Capture the cell that displays the provided text and extract its (x, y) central coordinate. 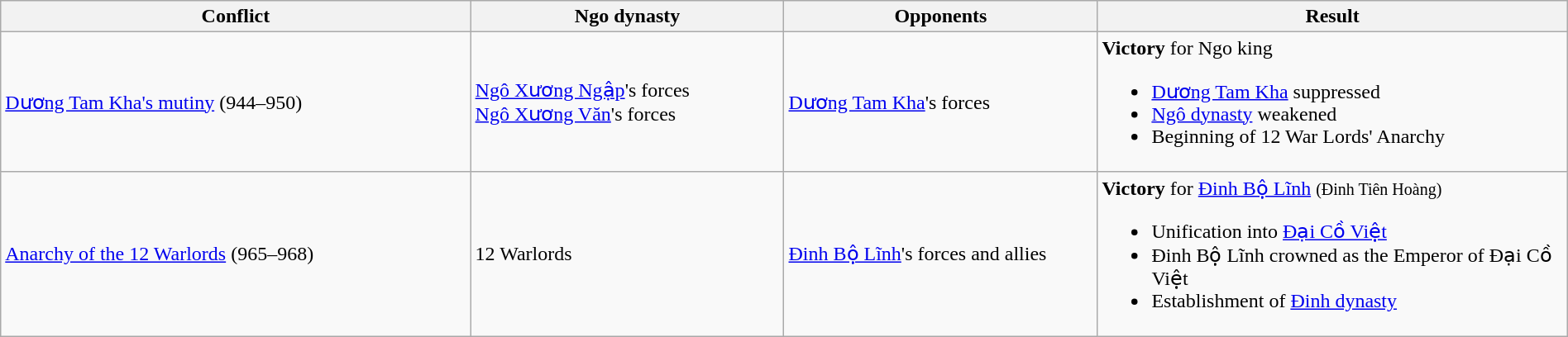
Conflict (236, 17)
Anarchy of the 12 Warlords (965–968) (236, 254)
Victory for Đinh Bộ Lĩnh (Đinh Tiên Hoàng)Unification into Đại Cồ ViệtĐinh Bộ Lĩnh crowned as the Emperor of Đại Cồ ViệtEstablishment of Đinh dynasty (1332, 254)
Ngo dynasty (627, 17)
Opponents (941, 17)
12 Warlords (627, 254)
Đinh Bộ Lĩnh's forces and allies (941, 254)
Result (1332, 17)
Victory for Ngo kingDương Tam Kha suppressedNgô dynasty weakenedBeginning of 12 War Lords' Anarchy (1332, 102)
Dương Tam Kha's mutiny (944–950) (236, 102)
Dương Tam Kha's forces (941, 102)
Ngô Xương Ngập's forces Ngô Xương Văn's forces (627, 102)
